Detect which cell encompasses the target text, then output its (x, y) center coordinate. 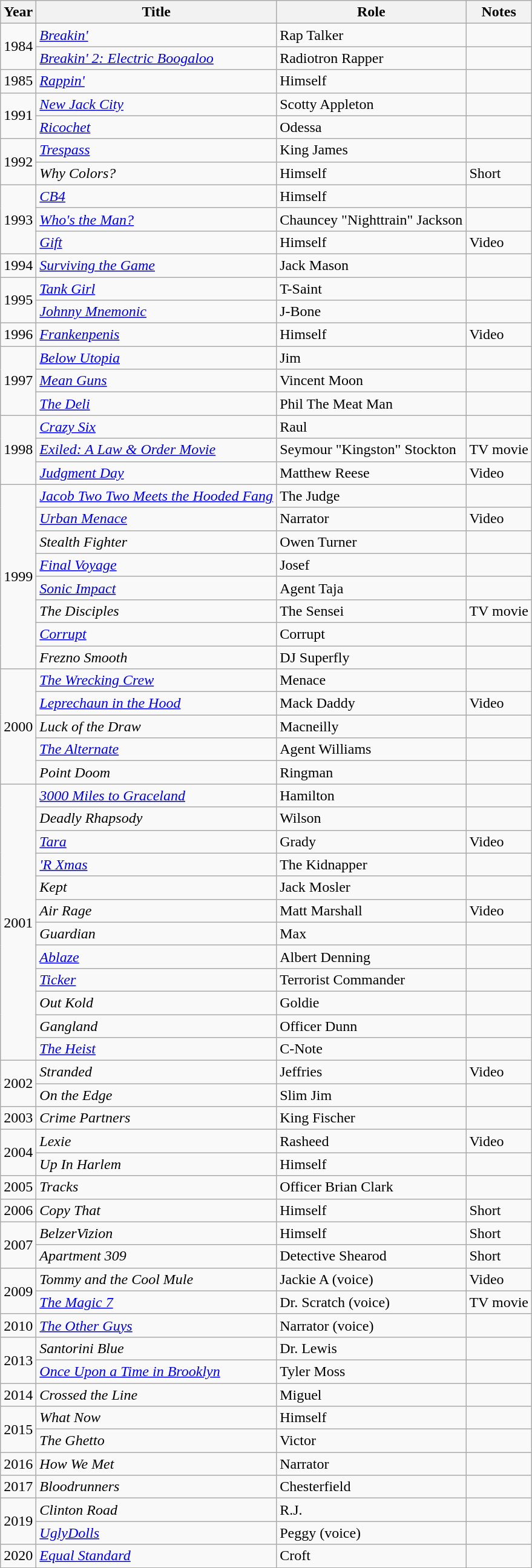
Johnny Mnemonic (156, 312)
Why Colors? (156, 173)
The Magic 7 (156, 1302)
Odessa (372, 127)
Once Upon a Time in Brooklyn (156, 1371)
Crazy Six (156, 427)
1998 (18, 450)
Grady (372, 842)
Santorini Blue (156, 1348)
Agent Taja (372, 588)
1984 (18, 47)
1993 (18, 219)
Point Doom (156, 772)
Raul (372, 427)
1994 (18, 265)
What Now (156, 1418)
Croft (372, 1556)
T-Saint (372, 289)
1996 (18, 335)
Frezno Smooth (156, 657)
Breakin' (156, 35)
Mean Guns (156, 381)
Albert Denning (372, 957)
2006 (18, 1210)
Exiled: A Law & Order Movie (156, 450)
Menace (372, 680)
Jeffries (372, 1072)
Mack Daddy (372, 703)
'R Xmas (156, 865)
The Deli (156, 404)
Urban Menace (156, 519)
2002 (18, 1084)
Victor (372, 1441)
Officer Brian Clark (372, 1187)
Jackie A (voice) (372, 1279)
Jim (372, 358)
2010 (18, 1325)
Apartment 309 (156, 1256)
Scotty Appleton (372, 104)
Matt Marshall (372, 911)
2015 (18, 1429)
Terrorist Commander (372, 980)
Role (372, 12)
How We Met (156, 1464)
Goldie (372, 1003)
Dr. Scratch (voice) (372, 1302)
1985 (18, 81)
Title (156, 12)
1991 (18, 116)
1999 (18, 576)
BelzerVizion (156, 1233)
The Alternate (156, 749)
Ticker (156, 980)
Vincent Moon (372, 381)
Radiotron Rapper (372, 58)
Copy That (156, 1210)
Agent Williams (372, 749)
Hamilton (372, 796)
2017 (18, 1487)
Crime Partners (156, 1118)
2020 (18, 1556)
Rap Talker (372, 35)
Rappin' (156, 81)
Jack Mason (372, 265)
2014 (18, 1394)
Dr. Lewis (372, 1348)
The Heist (156, 1049)
Final Voyage (156, 565)
Equal Standard (156, 1556)
Year (18, 12)
Judgment Day (156, 473)
Gangland (156, 1026)
Sonic Impact (156, 588)
Crossed the Line (156, 1394)
Below Utopia (156, 358)
J-Bone (372, 312)
1992 (18, 162)
Tank Girl (156, 289)
Breakin' 2: Electric Boogaloo (156, 58)
The Wrecking Crew (156, 680)
Detective Shearod (372, 1256)
The Sensei (372, 611)
Deadly Rhapsody (156, 819)
1995 (18, 300)
Guardian (156, 934)
2007 (18, 1245)
On the Edge (156, 1095)
Bloodrunners (156, 1487)
Kept (156, 888)
Peggy (voice) (372, 1533)
King Fischer (372, 1118)
Trespass (156, 150)
Narrator (voice) (372, 1325)
New Jack City (156, 104)
2019 (18, 1521)
Ablaze (156, 957)
Jacob Two Two Meets the Hooded Fang (156, 496)
R.J. (372, 1510)
Tommy and the Cool Mule (156, 1279)
Macneilly (372, 726)
The Ghetto (156, 1441)
2009 (18, 1291)
C-Note (372, 1049)
Clinton Road (156, 1510)
Tara (156, 842)
Max (372, 934)
Tracks (156, 1187)
2001 (18, 923)
Up In Harlem (156, 1164)
Rasheed (372, 1141)
Notes (499, 12)
Air Rage (156, 911)
Out Kold (156, 1003)
Seymour "Kingston" Stockton (372, 450)
Chesterfield (372, 1487)
2005 (18, 1187)
2016 (18, 1464)
Stranded (156, 1072)
DJ Superfly (372, 657)
The Judge (372, 496)
2003 (18, 1118)
Tyler Moss (372, 1371)
Gift (156, 242)
Stealth Fighter (156, 542)
Chauncey "Nighttrain" Jackson (372, 219)
Lexie (156, 1141)
King James (372, 150)
The Disciples (156, 611)
CB4 (156, 196)
Matthew Reese (372, 473)
The Other Guys (156, 1325)
Wilson (372, 819)
Ringman (372, 772)
2004 (18, 1153)
2000 (18, 726)
Leprechaun in the Hood (156, 703)
The Kidnapper (372, 865)
2013 (18, 1360)
UglyDolls (156, 1533)
Jack Mosler (372, 888)
Miguel (372, 1394)
Phil The Meat Man (372, 404)
1997 (18, 381)
Surviving the Game (156, 265)
Officer Dunn (372, 1026)
Slim Jim (372, 1095)
Ricochet (156, 127)
Luck of the Draw (156, 726)
Owen Turner (372, 542)
Frankenpenis (156, 335)
3000 Miles to Graceland (156, 796)
Who's the Man? (156, 219)
Josef (372, 565)
